Locate the cell with the specified text and output its (x, y) center coordinate. 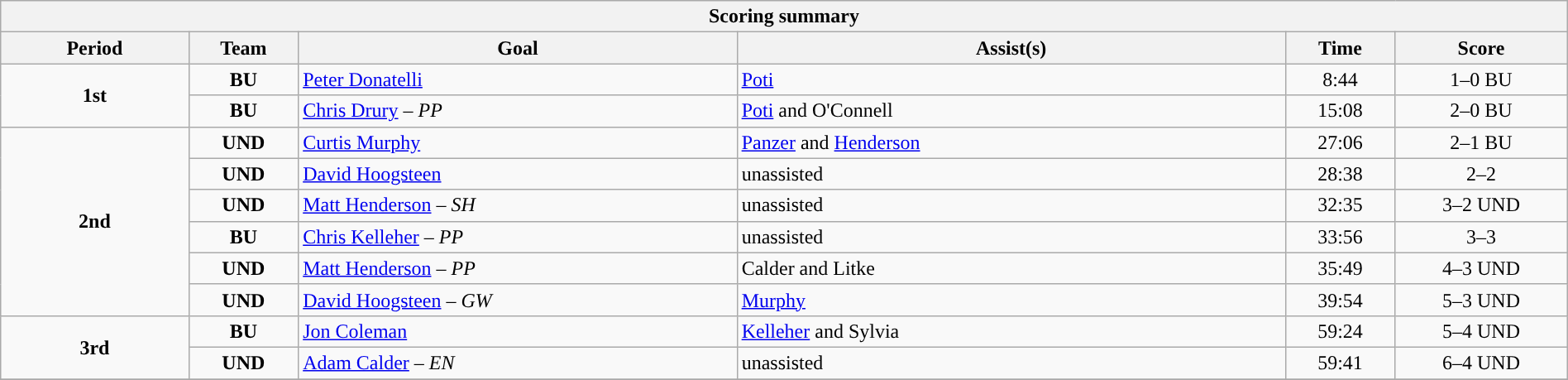
15:08 (1340, 111)
6–4 UND (1481, 363)
Calder and Litke (1011, 268)
2–0 BU (1481, 111)
Time (1340, 48)
Chris Kelleher – PP (518, 237)
Kelleher and Sylvia (1011, 331)
35:49 (1340, 268)
3–2 UND (1481, 205)
8:44 (1340, 79)
Poti and O'Connell (1011, 111)
4–3 UND (1481, 268)
3rd (94, 347)
Curtis Murphy (518, 142)
39:54 (1340, 300)
Team (243, 48)
Peter Donatelli (518, 79)
27:06 (1340, 142)
5–3 UND (1481, 300)
David Hoogsteen (518, 174)
Panzer and Henderson (1011, 142)
Matt Henderson – PP (518, 268)
28:38 (1340, 174)
3–3 (1481, 237)
Adam Calder – EN (518, 363)
32:35 (1340, 205)
Murphy (1011, 300)
Period (94, 48)
33:56 (1340, 237)
David Hoogsteen – GW (518, 300)
Scoring summary (784, 17)
59:41 (1340, 363)
2nd (94, 221)
2–1 BU (1481, 142)
Jon Coleman (518, 331)
59:24 (1340, 331)
Poti (1011, 79)
Assist(s) (1011, 48)
Goal (518, 48)
1–0 BU (1481, 79)
2–2 (1481, 174)
Chris Drury – PP (518, 111)
Score (1481, 48)
Matt Henderson – SH (518, 205)
1st (94, 95)
5–4 UND (1481, 331)
